Find where the given text appears and provide that cell's center as (X, Y) coordinate. 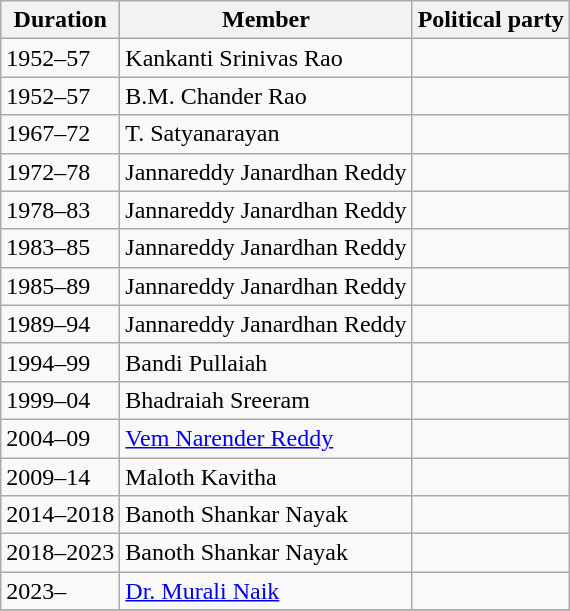
1989–94 (60, 324)
B.M. Chander Rao (266, 96)
1967–72 (60, 134)
2023– (60, 591)
2018–2023 (60, 553)
T. Satyanarayan (266, 134)
Bandi Pullaiah (266, 362)
1983–85 (60, 248)
1972–78 (60, 172)
Vem Narender Reddy (266, 438)
Political party (490, 20)
Member (266, 20)
2014–2018 (60, 515)
1999–04 (60, 400)
1985–89 (60, 286)
Dr. Murali Naik (266, 591)
2004–09 (60, 438)
1994–99 (60, 362)
Duration (60, 20)
Bhadraiah Sreeram (266, 400)
Kankanti Srinivas Rao (266, 58)
1978–83 (60, 210)
Maloth Kavitha (266, 477)
2009–14 (60, 477)
